Return the (x, y) coordinate for the center point of the cell that contains the specified text.  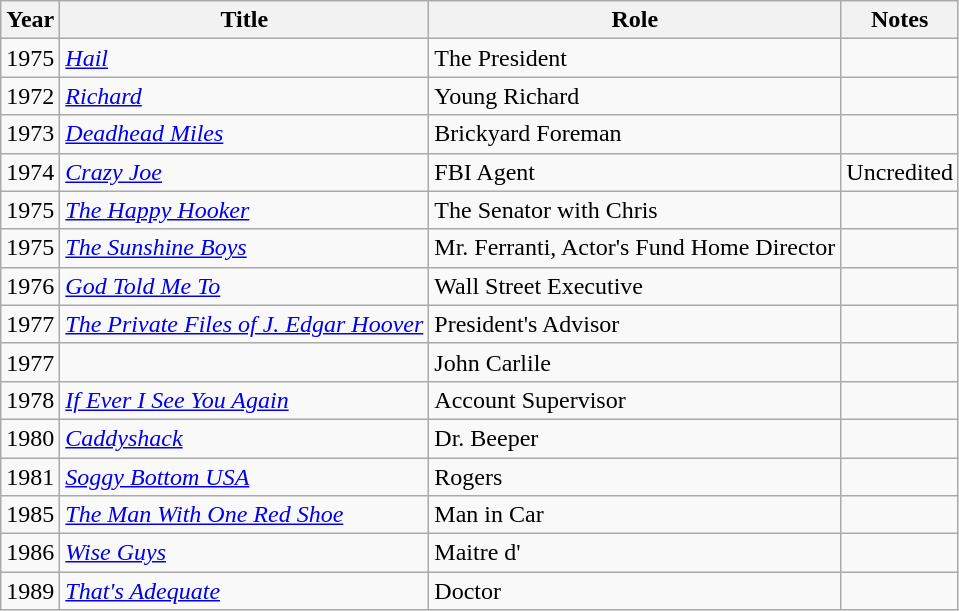
The Private Files of J. Edgar Hoover (244, 324)
Man in Car (635, 515)
Year (30, 20)
1981 (30, 477)
Notes (900, 20)
1974 (30, 172)
1985 (30, 515)
Deadhead Miles (244, 134)
The President (635, 58)
Uncredited (900, 172)
Soggy Bottom USA (244, 477)
Doctor (635, 591)
1976 (30, 286)
1972 (30, 96)
God Told Me To (244, 286)
1973 (30, 134)
Rogers (635, 477)
FBI Agent (635, 172)
The Man With One Red Shoe (244, 515)
Hail (244, 58)
Brickyard Foreman (635, 134)
Young Richard (635, 96)
John Carlile (635, 362)
Wall Street Executive (635, 286)
Caddyshack (244, 438)
Dr. Beeper (635, 438)
1980 (30, 438)
Wise Guys (244, 553)
Role (635, 20)
Richard (244, 96)
1978 (30, 400)
The Happy Hooker (244, 210)
Mr. Ferranti, Actor's Fund Home Director (635, 248)
The Sunshine Boys (244, 248)
1989 (30, 591)
Title (244, 20)
1986 (30, 553)
If Ever I See You Again (244, 400)
Account Supervisor (635, 400)
The Senator with Chris (635, 210)
Maitre d' (635, 553)
Crazy Joe (244, 172)
President's Advisor (635, 324)
That's Adequate (244, 591)
